Search for the cell housing the specified text and yield its [X, Y] center coordinate. 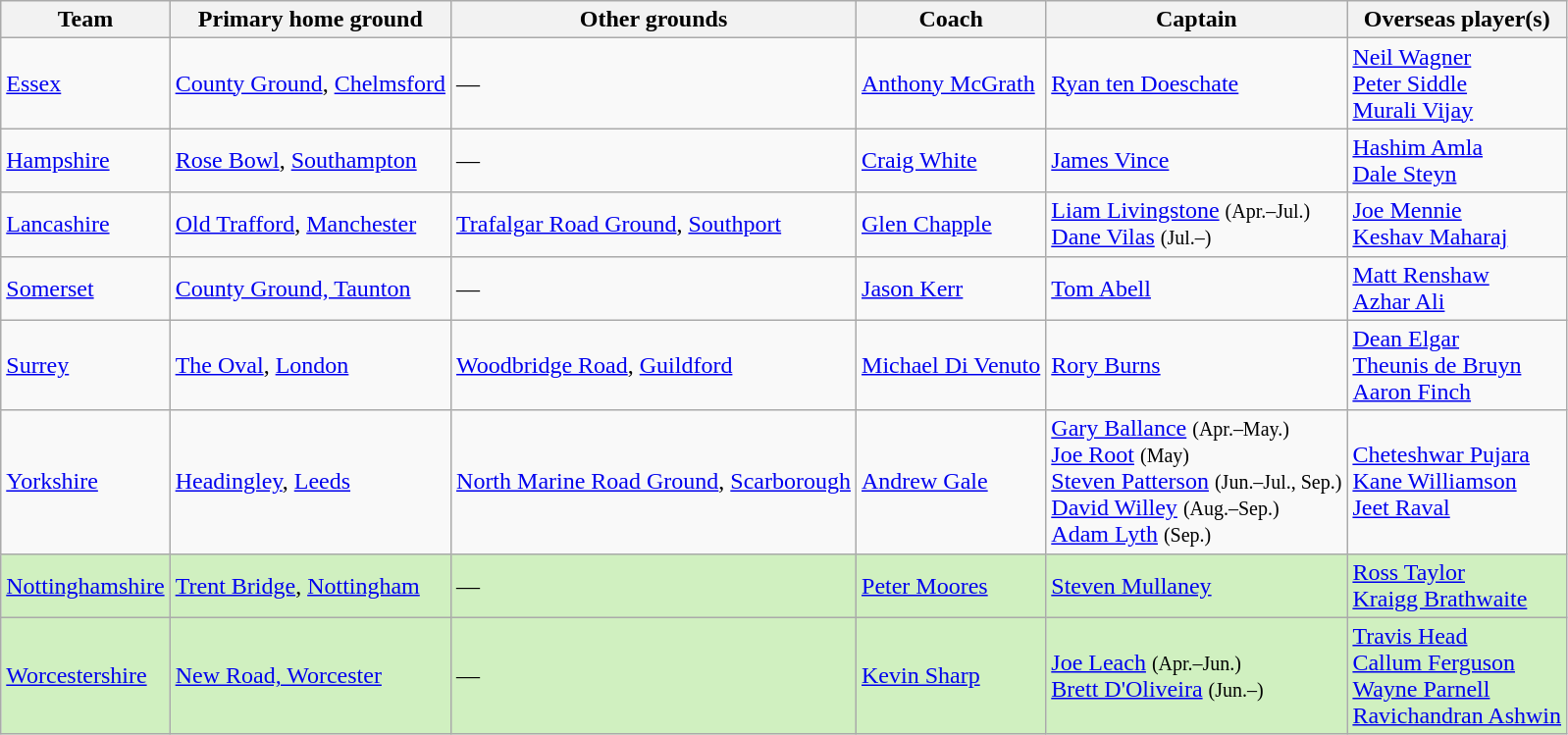
Anthony McGrath [952, 83]
Cheteshwar Pujara Kane Williamson Jeet Raval [1457, 482]
Woodbridge Road, Guildford [653, 365]
Rory Burns [1197, 365]
Surrey [85, 365]
County Ground, Chelmsford [310, 83]
Hampshire [85, 161]
Dean Elgar Theunis de Bruyn Aaron Finch [1457, 365]
Rose Bowl, Southampton [310, 161]
Tom Abell [1197, 289]
Trent Bridge, Nottingham [310, 585]
Worcestershire [85, 675]
North Marine Road Ground, Scarborough [653, 482]
Captain [1197, 20]
Nottinghamshire [85, 585]
County Ground, Taunton [310, 289]
Overseas player(s) [1457, 20]
Andrew Gale [952, 482]
Trafalgar Road Ground, Southport [653, 224]
Steven Mullaney [1197, 585]
Neil Wagner Peter Siddle Murali Vijay [1457, 83]
Gary Ballance (Apr.–May.) Joe Root (May) Steven Patterson (Jun.–Jul., Sep.) David Willey (Aug.–Sep.) Adam Lyth (Sep.) [1197, 482]
Other grounds [653, 20]
Essex [85, 83]
Old Trafford, Manchester [310, 224]
Travis Head Callum Ferguson Wayne Parnell Ravichandran Ashwin [1457, 675]
Liam Livingstone (Apr.–Jul.) Dane Vilas (Jul.–) [1197, 224]
Hashim Amla Dale Steyn [1457, 161]
Glen Chapple [952, 224]
Ross Taylor Kraigg Brathwaite [1457, 585]
Yorkshire [85, 482]
Joe Leach (Apr.–Jun.) Brett D'Oliveira (Jun.–) [1197, 675]
Headingley, Leeds [310, 482]
New Road, Worcester [310, 675]
Kevin Sharp [952, 675]
Coach [952, 20]
Ryan ten Doeschate [1197, 83]
Joe Mennie Keshav Maharaj [1457, 224]
Team [85, 20]
The Oval, London [310, 365]
Primary home ground [310, 20]
Jason Kerr [952, 289]
Somerset [85, 289]
Peter Moores [952, 585]
Matt Renshaw Azhar Ali [1457, 289]
Craig White [952, 161]
Michael Di Venuto [952, 365]
James Vince [1197, 161]
Lancashire [85, 224]
